Return [X, Y] of the center of cell containing provided text 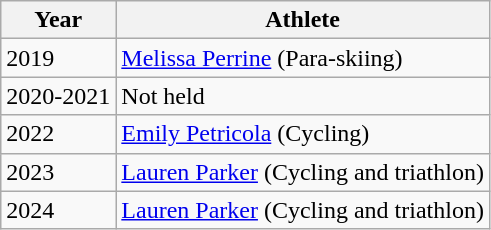
Athlete [303, 20]
2024 [58, 210]
2020-2021 [58, 96]
Melissa Perrine (Para-skiing) [303, 58]
Emily Petricola (Cycling) [303, 134]
Not held [303, 96]
2019 [58, 58]
Year [58, 20]
2022 [58, 134]
2023 [58, 172]
